Determine the (x, y) coordinate at the center of the cell enclosing the given text.  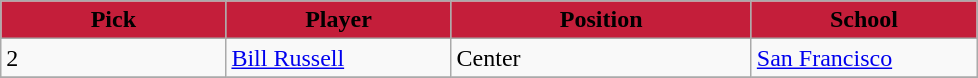
San Francisco (864, 58)
Player (338, 20)
Center (601, 58)
Bill Russell (338, 58)
2 (114, 58)
Position (601, 20)
Pick (114, 20)
School (864, 20)
